Search for the cell housing the specified text and yield its (x, y) center coordinate. 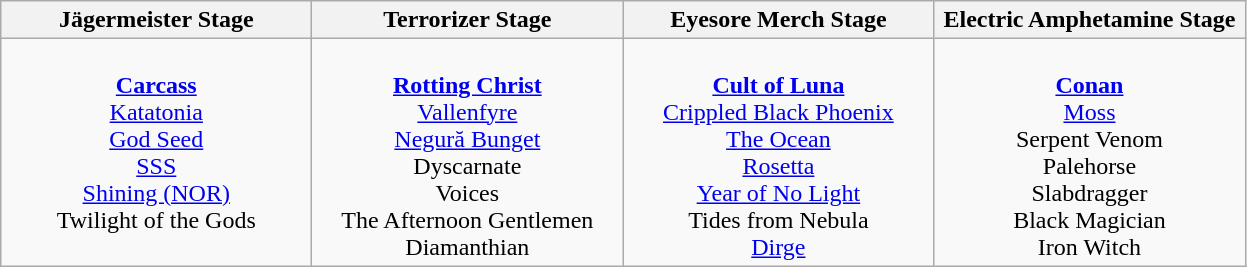
Conan Moss Serpent Venom Palehorse Slabdragger Black Magician Iron Witch (1090, 152)
Eyesore Merch Stage (778, 20)
Terrorizer Stage (468, 20)
Carcass Katatonia God Seed SSS Shining (NOR) Twilight of the Gods (156, 152)
Jägermeister Stage (156, 20)
Cult of Luna Crippled Black Phoenix The Ocean Rosetta Year of No Light Tides from Nebula Dirge (778, 152)
Rotting Christ Vallenfyre Negură Bunget Dyscarnate Voices The Afternoon Gentlemen Diamanthian (468, 152)
Electric Amphetamine Stage (1090, 20)
